Find where the given text appears and provide that cell's center as (X, Y) coordinate. 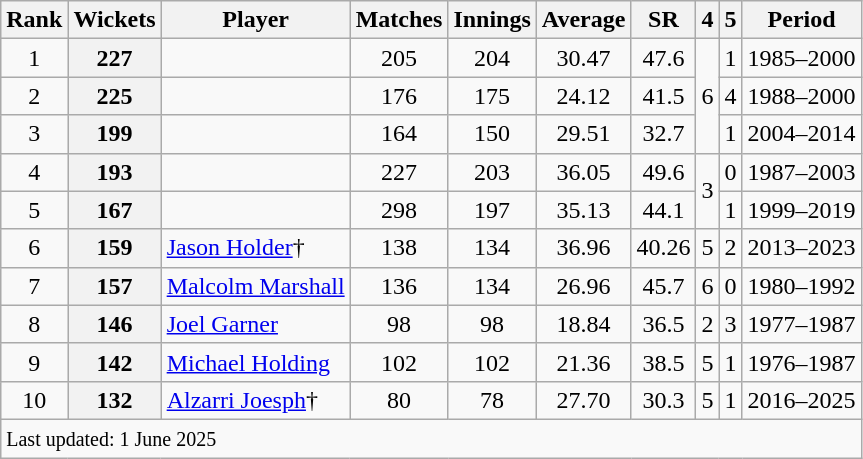
27.70 (584, 400)
1976–1987 (802, 362)
193 (114, 172)
175 (492, 96)
204 (492, 58)
205 (399, 58)
1999–2019 (802, 210)
36.5 (664, 324)
7 (34, 286)
Wickets (114, 20)
8 (34, 324)
298 (399, 210)
9 (34, 362)
138 (399, 248)
142 (114, 362)
2013–2023 (802, 248)
36.96 (584, 248)
Innings (492, 20)
Joel Garner (256, 324)
47.6 (664, 58)
157 (114, 286)
Rank (34, 20)
10 (34, 400)
40.26 (664, 248)
2016–2025 (802, 400)
2004–2014 (802, 134)
29.51 (584, 134)
Jason Holder† (256, 248)
30.3 (664, 400)
Average (584, 20)
Last updated: 1 June 2025 (431, 438)
136 (399, 286)
159 (114, 248)
Michael Holding (256, 362)
Period (802, 20)
203 (492, 172)
Alzarri Joesph† (256, 400)
24.12 (584, 96)
176 (399, 96)
146 (114, 324)
197 (492, 210)
49.6 (664, 172)
80 (399, 400)
1980–1992 (802, 286)
26.96 (584, 286)
132 (114, 400)
Matches (399, 20)
1985–2000 (802, 58)
150 (492, 134)
21.36 (584, 362)
18.84 (584, 324)
30.47 (584, 58)
1987–2003 (802, 172)
44.1 (664, 210)
167 (114, 210)
SR (664, 20)
41.5 (664, 96)
Malcolm Marshall (256, 286)
225 (114, 96)
164 (399, 134)
35.13 (584, 210)
1988–2000 (802, 96)
199 (114, 134)
78 (492, 400)
1977–1987 (802, 324)
32.7 (664, 134)
36.05 (584, 172)
Player (256, 20)
38.5 (664, 362)
45.7 (664, 286)
